Return the (X, Y) coordinate for the center point of the cell that contains the specified text.  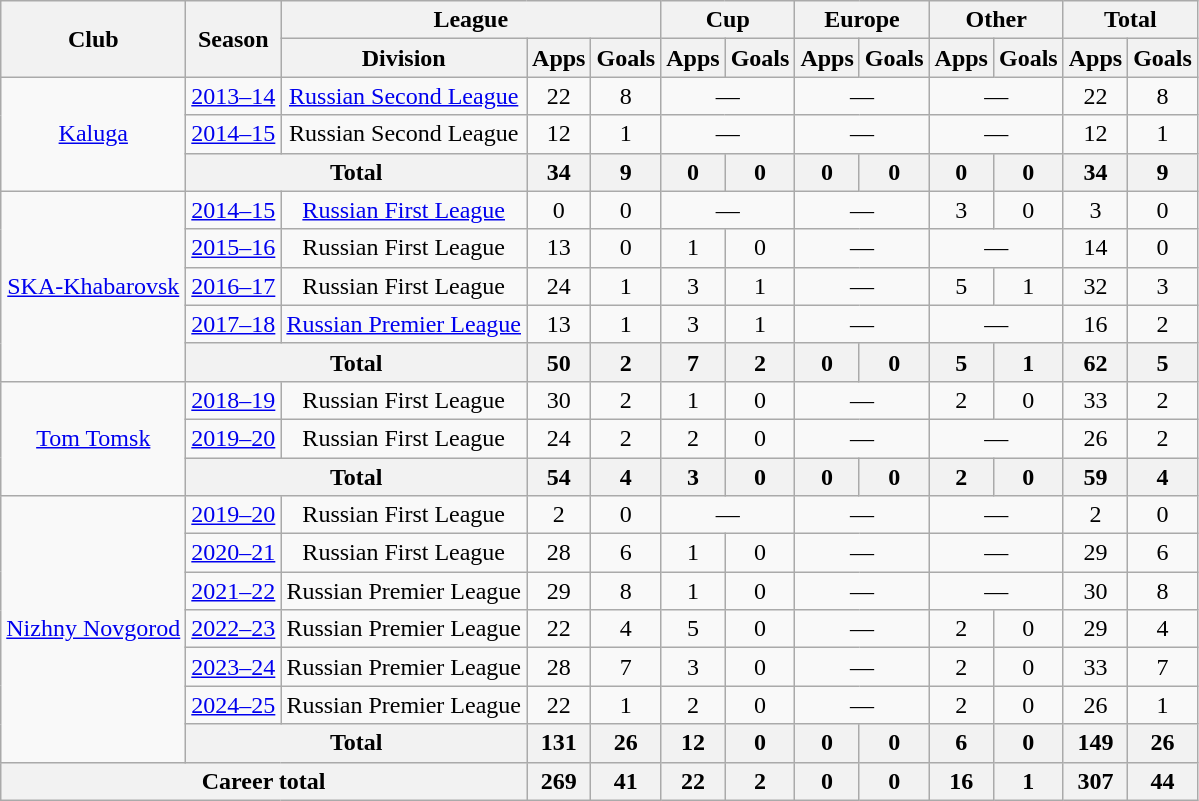
League (471, 20)
269 (559, 781)
Season (234, 39)
2017–18 (234, 324)
2021–22 (234, 591)
Nizhny Novgorod (94, 629)
SKA-Khabarovsk (94, 286)
44 (1163, 781)
Career total (264, 781)
54 (559, 477)
2022–23 (234, 629)
2015–16 (234, 248)
62 (1095, 362)
Europe (862, 20)
131 (559, 743)
Tom Tomsk (94, 438)
Other (996, 20)
32 (1095, 286)
Division (404, 58)
Kaluga (94, 134)
59 (1095, 477)
41 (626, 781)
14 (1095, 248)
2013–14 (234, 96)
149 (1095, 743)
2016–17 (234, 286)
Cup (728, 20)
2024–25 (234, 705)
50 (559, 362)
2018–19 (234, 400)
2020–21 (234, 553)
Club (94, 39)
307 (1095, 781)
2023–24 (234, 667)
